Locate the cell with the specified text and output its [X, Y] center coordinate. 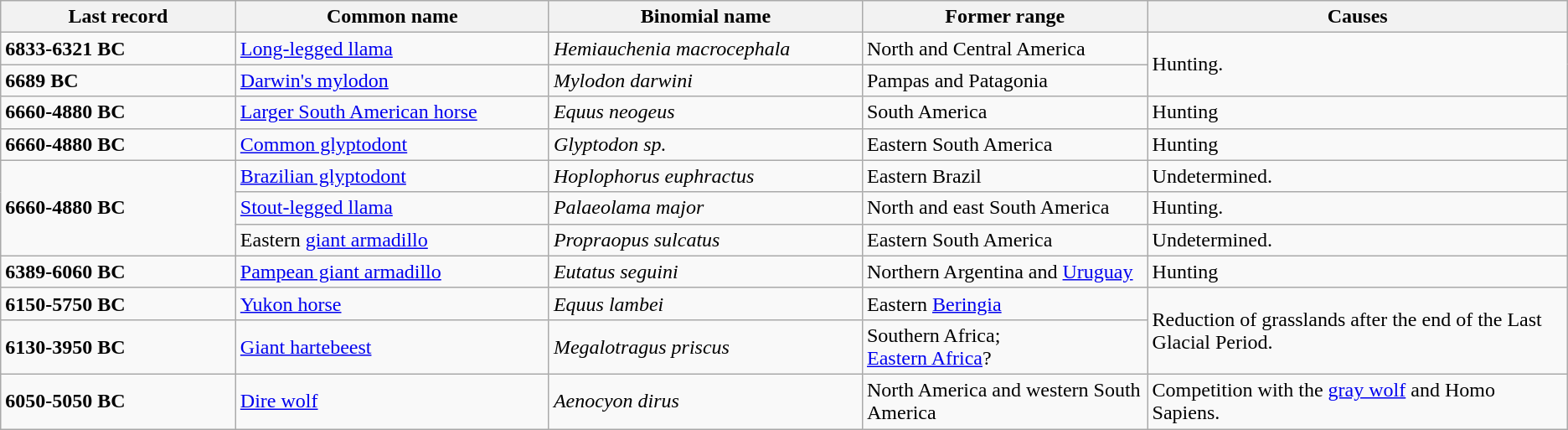
Hoplophorus euphractus [705, 176]
Yukon horse [392, 303]
Competition with the gray wolf and Homo Sapiens. [1357, 401]
North America and western South America [1005, 401]
6050-5050 BC [119, 401]
6833-6321 BC [119, 49]
Last record [119, 17]
Palaeolama major [705, 208]
Dire wolf [392, 401]
Hemiauchenia macrocephala [705, 49]
Common glyptodont [392, 144]
South America [1005, 112]
Giant hartebeest [392, 347]
Southern Africa;Eastern Africa? [1005, 347]
Northern Argentina and Uruguay [1005, 272]
6389-6060 BC [119, 272]
6150-5750 BC [119, 303]
Glyptodon sp. [705, 144]
Pampean giant armadillo [392, 272]
Equus neogeus [705, 112]
North and east South America [1005, 208]
Aenocyon dirus [705, 401]
Binomial name [705, 17]
Stout-legged llama [392, 208]
Propraopus sulcatus [705, 240]
Eastern Beringia [1005, 303]
6130-3950 BC [119, 347]
North and Central America [1005, 49]
Brazilian glyptodont [392, 176]
Darwin's mylodon [392, 80]
Megalotragus priscus [705, 347]
Eutatus seguini [705, 272]
6689 BC [119, 80]
Causes [1357, 17]
Equus lambei [705, 303]
Larger South American horse [392, 112]
Pampas and Patagonia [1005, 80]
Long-legged llama [392, 49]
Former range [1005, 17]
Common name [392, 17]
Reduction of grasslands after the end of the Last Glacial Period. [1357, 330]
Eastern Brazil [1005, 176]
Mylodon darwini [705, 80]
Eastern giant armadillo [392, 240]
